Capture the cell that displays the provided text and extract its [x, y] central coordinate. 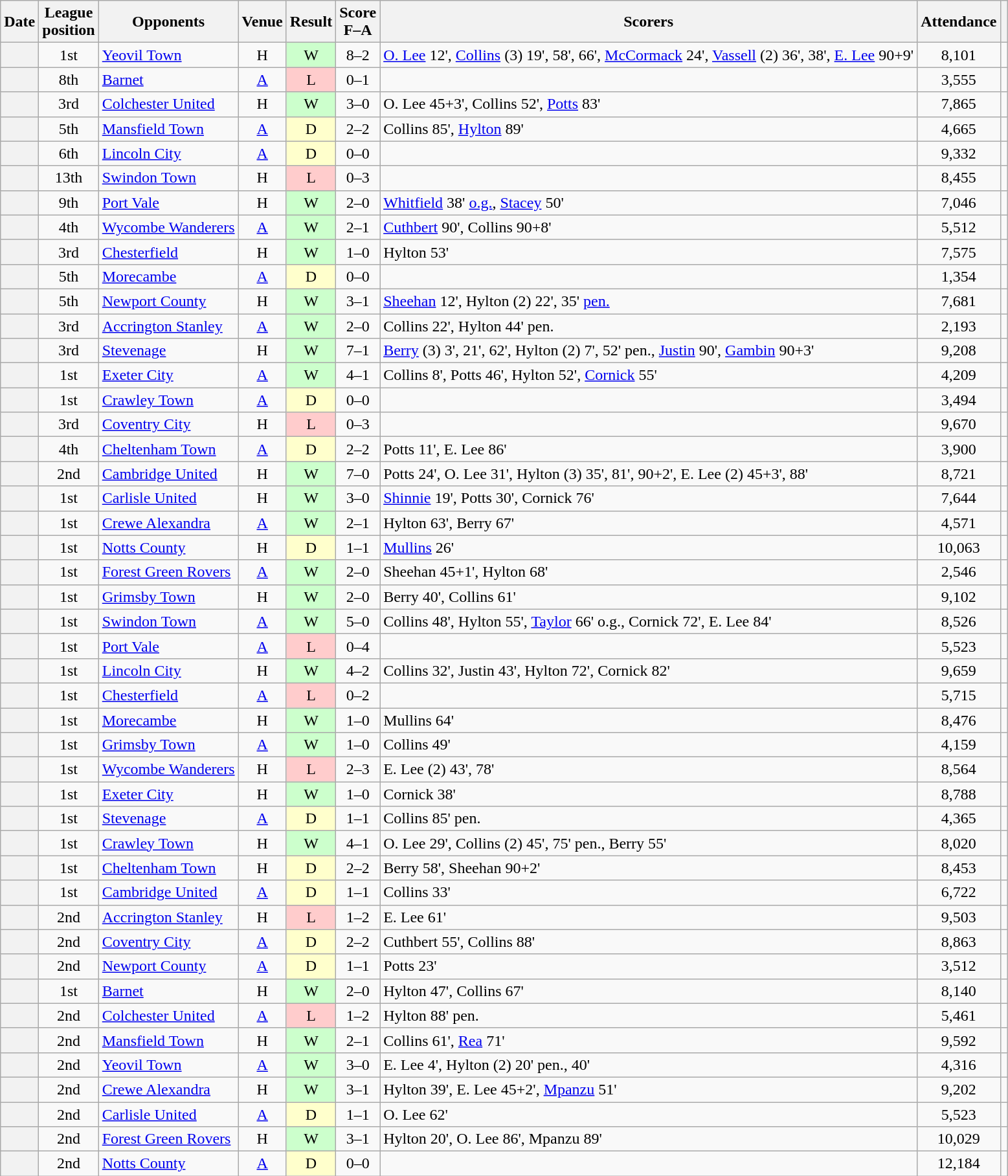
5,512 [959, 227]
8,526 [959, 621]
8th [69, 80]
Mullins 26' [649, 548]
9th [69, 203]
Attendance [959, 22]
Cuthbert 90', Collins 90+8' [649, 227]
Collins 49' [649, 745]
7,644 [959, 498]
Sheehan 12', Hylton (2) 22', 35' pen. [649, 301]
Leagueposition [69, 22]
6th [69, 153]
Potts 23' [649, 966]
Opponents [168, 22]
4,571 [959, 523]
8,453 [959, 868]
8,455 [959, 178]
4–2 [358, 671]
4,159 [959, 745]
Hylton 39', E. Lee 45+2', Mpanzu 51' [649, 1089]
8,564 [959, 770]
Venue [262, 22]
ScoreF–A [358, 22]
2–3 [358, 770]
8,788 [959, 794]
Collins 85' pen. [649, 819]
Scorers [649, 22]
8,101 [959, 55]
Hylton 47', Collins 67' [649, 991]
O. Lee 62' [649, 1114]
10,029 [959, 1139]
7,865 [959, 104]
E. Lee 4', Hylton (2) 20' pen., 40' [649, 1065]
Potts 24', O. Lee 31', Hylton (3) 35', 81', 90+2', E. Lee (2) 45+3', 88' [649, 474]
Hylton 53' [649, 252]
Collins 61', Rea 71' [649, 1040]
Collins 33' [649, 893]
E. Lee 61' [649, 917]
O. Lee 29', Collins (2) 45', 75' pen., Berry 55' [649, 843]
Sheehan 45+1', Hylton 68' [649, 572]
Potts 11', E. Lee 86' [649, 449]
Hylton 63', Berry 67' [649, 523]
Cornick 38' [649, 794]
Collins 32', Justin 43', Hylton 72', Cornick 82' [649, 671]
Collins 85', Hylton 89' [649, 129]
3,494 [959, 400]
7–1 [358, 351]
Cuthbert 55', Collins 88' [649, 942]
3,900 [959, 449]
1,354 [959, 276]
5,715 [959, 695]
9,503 [959, 917]
E. Lee (2) 43', 78' [649, 770]
10,063 [959, 548]
8,020 [959, 843]
4,365 [959, 819]
Berry 58', Sheehan 90+2' [649, 868]
Mullins 64' [649, 720]
Result [311, 22]
7–0 [358, 474]
Collins 22', Hylton 44' pen. [649, 326]
9,208 [959, 351]
8,476 [959, 720]
7,046 [959, 203]
0–1 [358, 80]
8,140 [959, 991]
9,332 [959, 153]
O. Lee 12', Collins (3) 19', 58', 66', McCormack 24', Vassell (2) 36', 38', E. Lee 90+9' [649, 55]
Collins 48', Hylton 55', Taylor 66' o.g., Cornick 72', E. Lee 84' [649, 621]
2,193 [959, 326]
O. Lee 45+3', Collins 52', Potts 83' [649, 104]
Hylton 20', O. Lee 86', Mpanzu 89' [649, 1139]
Date [19, 22]
Collins 8', Potts 46', Hylton 52', Cornick 55' [649, 375]
5,461 [959, 1015]
8–2 [358, 55]
9,102 [959, 597]
7,681 [959, 301]
0–4 [358, 646]
9,592 [959, 1040]
13th [69, 178]
Shinnie 19', Potts 30', Cornick 76' [649, 498]
Berry (3) 3', 21', 62', Hylton (2) 7', 52' pen., Justin 90', Gambin 90+3' [649, 351]
Berry 40', Collins 61' [649, 597]
Whitfield 38' o.g., Stacey 50' [649, 203]
4,209 [959, 375]
6,722 [959, 893]
5–0 [358, 621]
4,316 [959, 1065]
9,202 [959, 1089]
8,863 [959, 942]
3,555 [959, 80]
3,512 [959, 966]
0–2 [358, 695]
7,575 [959, 252]
4,665 [959, 129]
2,546 [959, 572]
9,670 [959, 425]
Hylton 88' pen. [649, 1015]
12,184 [959, 1164]
9,659 [959, 671]
8,721 [959, 474]
